Find where the given text appears and provide that cell's center as (x, y) coordinate. 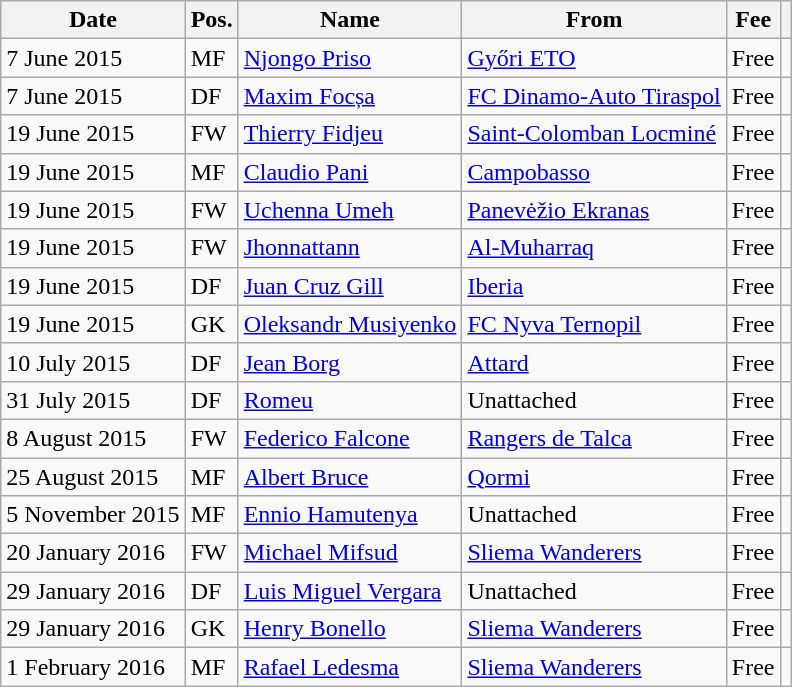
Henry Bonello (350, 629)
Qormi (594, 477)
8 August 2015 (93, 438)
Ennio Hamutenya (350, 515)
25 August 2015 (93, 477)
Rafael Ledesma (350, 667)
Panevėžio Ekranas (594, 210)
Date (93, 20)
Iberia (594, 286)
From (594, 20)
20 January 2016 (93, 553)
Luis Miguel Vergara (350, 591)
5 November 2015 (93, 515)
1 February 2016 (93, 667)
31 July 2015 (93, 400)
Fee (753, 20)
Al-Muharraq (594, 248)
Győri ETO (594, 58)
Name (350, 20)
Campobasso (594, 172)
Albert Bruce (350, 477)
Saint-Colomban Locminé (594, 134)
Claudio Pani (350, 172)
FC Dinamo-Auto Tiraspol (594, 96)
FC Nyva Ternopil (594, 324)
Njongo Priso (350, 58)
Federico Falcone (350, 438)
Maxim Focșa (350, 96)
Jean Borg (350, 362)
Michael Mifsud (350, 553)
Attard (594, 362)
Jhonnattann (350, 248)
Juan Cruz Gill (350, 286)
Pos. (212, 20)
Rangers de Talca (594, 438)
Romeu (350, 400)
Oleksandr Musiyenko (350, 324)
10 July 2015 (93, 362)
Thierry Fidjeu (350, 134)
Uchenna Umeh (350, 210)
